Extract the [X, Y] coordinate from the center of the cell holding the provided text.  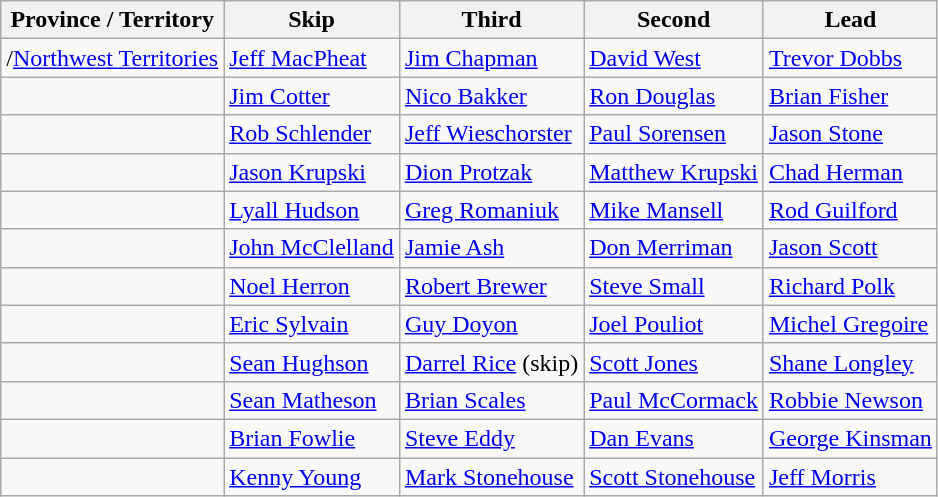
Eric Sylvain [312, 324]
Dan Evans [674, 438]
Steve Eddy [491, 438]
/Northwest Territories [112, 58]
Dion Protzak [491, 172]
Joel Pouliot [674, 324]
Lead [850, 20]
Jim Chapman [491, 58]
Paul McCormack [674, 400]
Jeff MacPheat [312, 58]
Nico Bakker [491, 96]
Brian Fowlie [312, 438]
Jeff Morris [850, 477]
Jason Krupski [312, 172]
Lyall Hudson [312, 210]
Mike Mansell [674, 210]
Rod Guilford [850, 210]
Second [674, 20]
Michel Gregoire [850, 324]
Robert Brewer [491, 286]
Greg Romaniuk [491, 210]
Jason Scott [850, 248]
Steve Small [674, 286]
Paul Sorensen [674, 134]
Trevor Dobbs [850, 58]
Robbie Newson [850, 400]
Mark Stonehouse [491, 477]
Jason Stone [850, 134]
Guy Doyon [491, 324]
Jim Cotter [312, 96]
Don Merriman [674, 248]
David West [674, 58]
Scott Jones [674, 362]
Skip [312, 20]
Province / Territory [112, 20]
Sean Hughson [312, 362]
Chad Herman [850, 172]
Kenny Young [312, 477]
Brian Scales [491, 400]
Third [491, 20]
Brian Fisher [850, 96]
Matthew Krupski [674, 172]
Scott Stonehouse [674, 477]
Jeff Wieschorster [491, 134]
Shane Longley [850, 362]
Ron Douglas [674, 96]
George Kinsman [850, 438]
Darrel Rice (skip) [491, 362]
John McClelland [312, 248]
Richard Polk [850, 286]
Noel Herron [312, 286]
Rob Schlender [312, 134]
Sean Matheson [312, 400]
Jamie Ash [491, 248]
